Locate the cell with the specified text and output its (x, y) center coordinate. 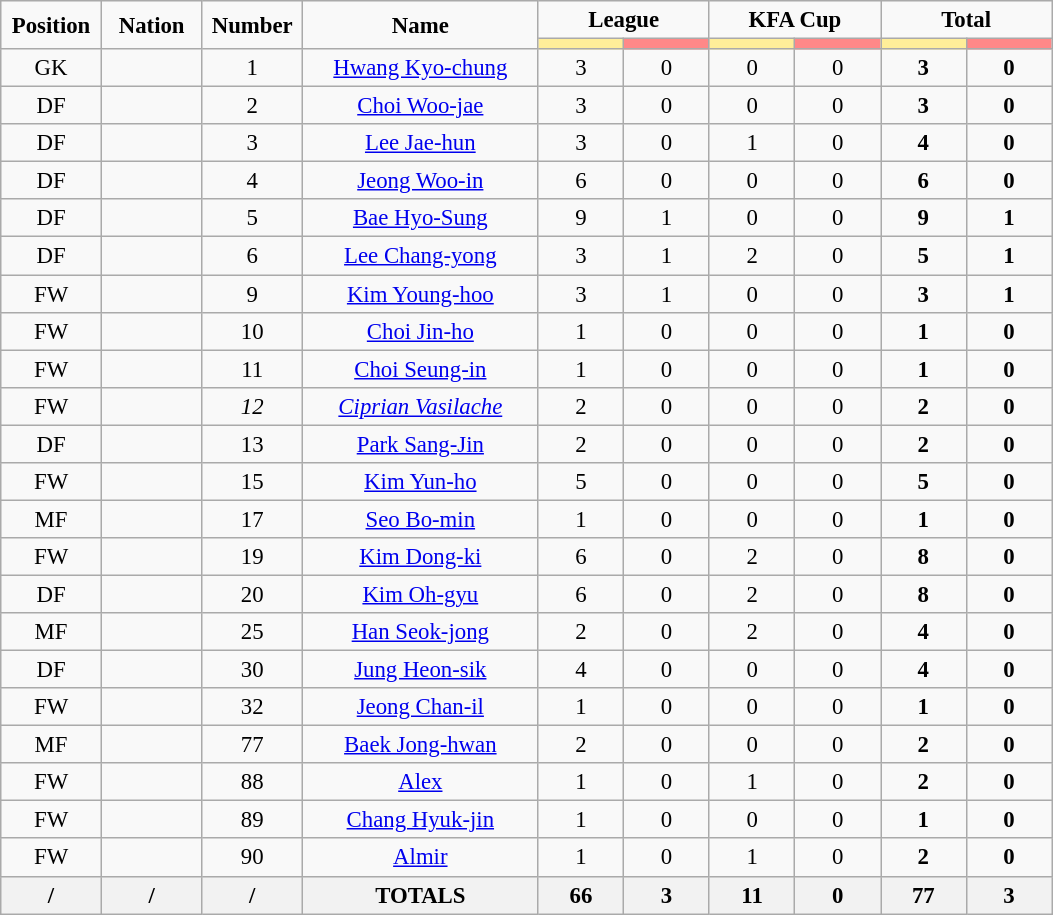
Chang Hyuk-jin (421, 820)
Jeong Chan-il (421, 707)
19 (252, 557)
10 (252, 331)
Kim Yun-ho (421, 482)
90 (252, 858)
Kim Dong-ki (421, 557)
30 (252, 670)
Name (421, 25)
Jung Heon-sik (421, 670)
Ciprian Vasilache (421, 406)
GK (52, 68)
Choi Seung-in (421, 369)
88 (252, 782)
15 (252, 482)
17 (252, 519)
Lee Jae-hun (421, 143)
KFA Cup (794, 20)
Kim Young-hoo (421, 294)
Choi Jin-ho (421, 331)
Almir (421, 858)
Park Sang-Jin (421, 444)
League (624, 20)
89 (252, 820)
TOTALS (421, 895)
20 (252, 594)
Total (966, 20)
12 (252, 406)
32 (252, 707)
13 (252, 444)
Baek Jong-hwan (421, 745)
25 (252, 632)
Seo Bo-min (421, 519)
Bae Hyo-Sung (421, 219)
Position (52, 25)
Lee Chang-yong (421, 256)
Number (252, 25)
Choi Woo-jae (421, 106)
Jeong Woo-in (421, 181)
Kim Oh-gyu (421, 594)
Han Seok-jong (421, 632)
66 (581, 895)
Nation (152, 25)
Alex (421, 782)
Hwang Kyo-chung (421, 68)
